Detect which cell encompasses the target text, then output its (x, y) center coordinate. 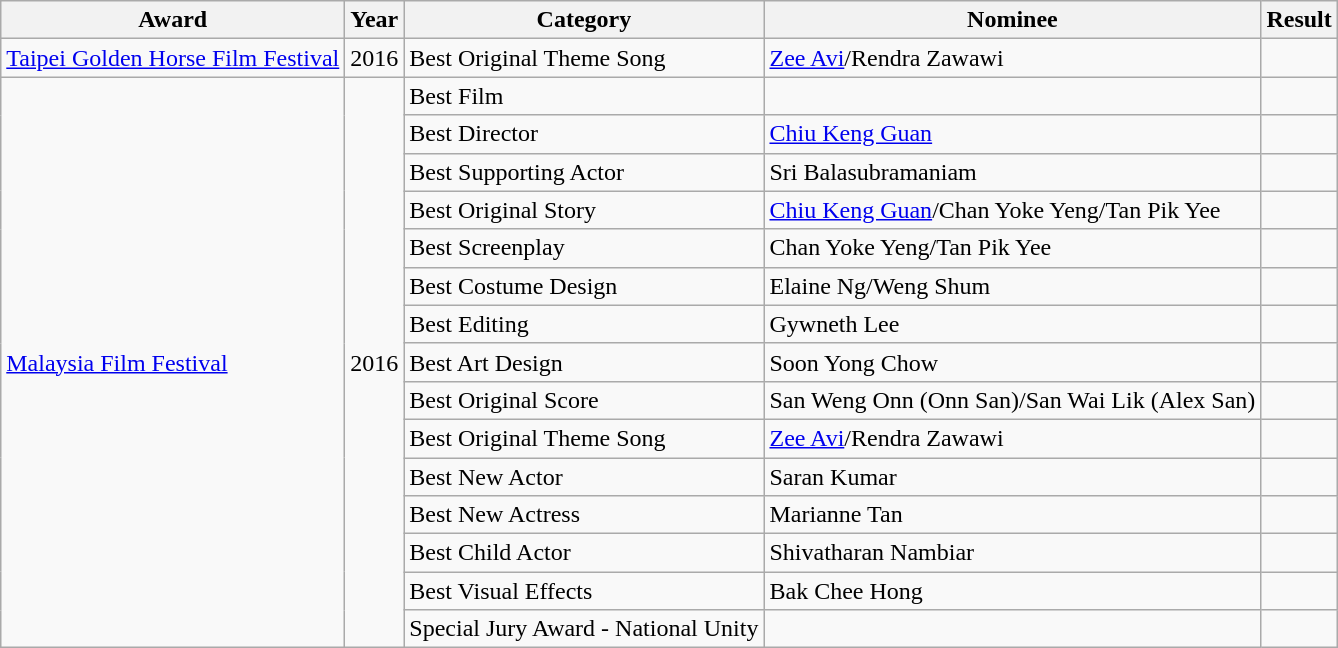
Best Original Story (584, 210)
Best Film (584, 96)
Best Editing (584, 324)
Soon Yong Chow (1012, 362)
Best Art Design (584, 362)
Bak Chee Hong (1012, 591)
Best Child Actor (584, 553)
Best Director (584, 134)
Chiu Keng Guan (1012, 134)
Best Supporting Actor (584, 172)
San Weng Onn (Onn San)/San Wai Lik (Alex San) (1012, 400)
Result (1299, 20)
Category (584, 20)
Year (374, 20)
Nominee (1012, 20)
Special Jury Award - National Unity (584, 629)
Sri Balasubramaniam (1012, 172)
Shivatharan Nambiar (1012, 553)
Best Costume Design (584, 286)
Best New Actor (584, 477)
Best Visual Effects (584, 591)
Chan Yoke Yeng/Tan Pik Yee (1012, 248)
Gywneth Lee (1012, 324)
Taipei Golden Horse Film Festival (173, 58)
Elaine Ng/Weng Shum (1012, 286)
Malaysia Film Festival (173, 362)
Award (173, 20)
Chiu Keng Guan/Chan Yoke Yeng/Tan Pik Yee (1012, 210)
Best New Actress (584, 515)
Marianne Tan (1012, 515)
Best Original Score (584, 400)
Best Screenplay (584, 248)
Saran Kumar (1012, 477)
